Output the [x, y] coordinate of the center of the cell containing the given text.  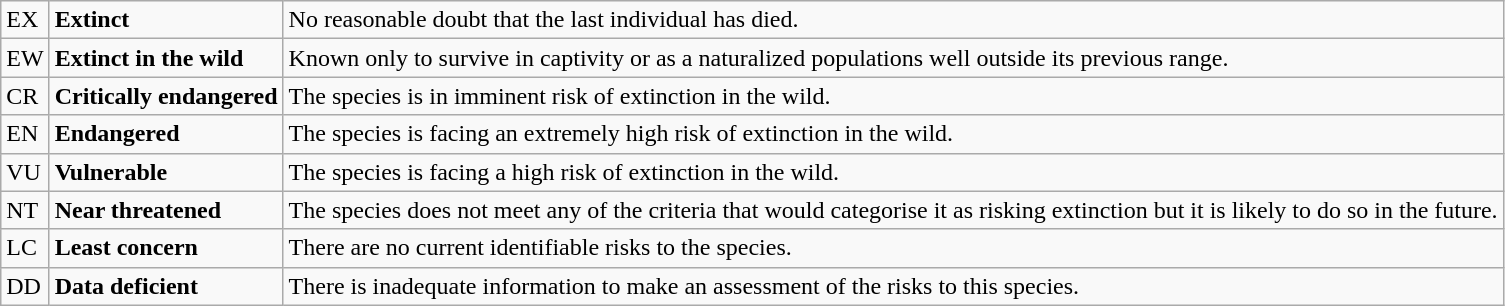
EW [25, 58]
EX [25, 20]
Extinct in the wild [166, 58]
There is inadequate information to make an assessment of the risks to this species. [893, 286]
LC [25, 248]
VU [25, 172]
Near threatened [166, 210]
NT [25, 210]
The species is in imminent risk of extinction in the wild. [893, 96]
CR [25, 96]
The species is facing an extremely high risk of extinction in the wild. [893, 134]
The species does not meet any of the criteria that would categorise it as risking extinction but it is likely to do so in the future. [893, 210]
Extinct [166, 20]
The species is facing a high risk of extinction in the wild. [893, 172]
Least concern [166, 248]
There are no current identifiable risks to the species. [893, 248]
No reasonable doubt that the last individual has died. [893, 20]
Vulnerable [166, 172]
EN [25, 134]
Known only to survive in captivity or as a naturalized populations well outside its previous range. [893, 58]
DD [25, 286]
Endangered [166, 134]
Critically endangered [166, 96]
Data deficient [166, 286]
